Search for the cell housing the specified text and yield its (X, Y) center coordinate. 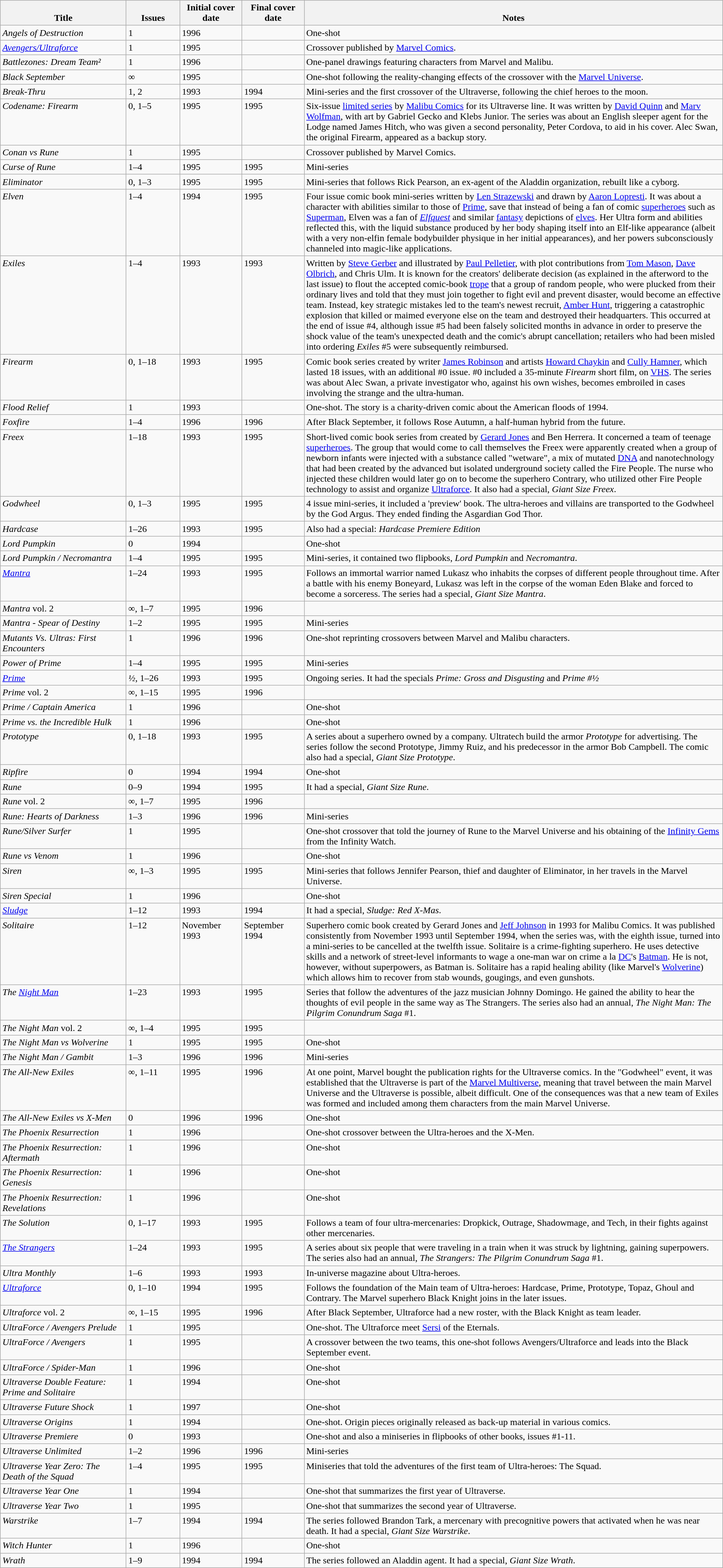
Sludge (63, 911)
September 1994 (273, 951)
One-shot crossover that told the journey of Rune to the Marvel Universe and his obtaining of the Infinity Gems from the Infinity Watch. (514, 836)
Ultraverse Double Feature: Prime and Solitaire (63, 1387)
One-shot and also a miniseries in flipbooks of other books, issues #1-11. (514, 1437)
One-shot. Origin pieces originally released as back-up material in various comics. (514, 1422)
Prime (63, 678)
The Night Man (63, 1002)
Exiles (63, 305)
Power of Prime (63, 663)
Title (63, 13)
The series followed an Aladdin agent. It had a special, Giant Size Wrath. (514, 1560)
Rune (63, 787)
Solitaire (63, 951)
The Night Man / Gambit (63, 1057)
One-shot reprinting crossovers between Marvel and Malibu characters. (514, 643)
Ultraverse Premiere (63, 1437)
Mantra - Spear of Destiny (63, 623)
Curse of Rune (63, 167)
Black September (63, 77)
The Night Man vol. 2 (63, 1028)
Rune/Silver Surfer (63, 836)
The Night Man vs Wolverine (63, 1042)
Hardcase (63, 529)
One-shot. The story is a charity-driven comic about the American floods of 1994. (514, 408)
Lord Pumpkin / Necromantra (63, 558)
The All-New Exiles vs X-Men (63, 1118)
0, 1–10 (153, 1293)
It had a special, Giant Size Rune. (514, 787)
Mantra (63, 583)
Rune: Hearts of Darkness (63, 816)
Angels of Destruction (63, 33)
After Black September, Ultraforce had a new roster, with the Black Knight as team leader. (514, 1313)
Ongoing series. It had the specials Prime: Gross and Disgusting and Prime #½ (514, 678)
Prime vol. 2 (63, 692)
Ultraverse Year Zero: The Death of the Squad (63, 1471)
One-shot that summarizes the first year of Ultraverse. (514, 1491)
Follows a team of four ultra-mercenaries: Dropkick, Outrage, Shadowmage, and Tech, in their fights against other mercenaries. (514, 1228)
Ultraverse Future Shock (63, 1407)
One-shot following the reality-changing effects of the crossover with the Marvel Universe. (514, 77)
Foxfire (63, 422)
1–7 (153, 1526)
Witch Hunter (63, 1546)
Codename: Firearm (63, 122)
∞, 1–11 (153, 1088)
Prototype (63, 747)
Flood Relief (63, 408)
Godwheel (63, 509)
Mini-series that follows Jennifer Pearson, thief and daughter of Eliminator, in her travels in the Marvel Universe. (514, 876)
Notes (514, 13)
∞, 1–4 (153, 1028)
The Phoenix Resurrection: Aftermath (63, 1153)
The Solution (63, 1228)
Firearm (63, 377)
Issues (153, 13)
1–23 (153, 1002)
1, 2 (153, 92)
1–18 (153, 463)
After Black September, it follows Rose Autumn, a half-human hybrid from the future. (514, 422)
Mantra vol. 2 (63, 608)
Siren (63, 876)
Avengers/Ultraforce (63, 48)
1–9 (153, 1560)
The Phoenix Resurrection: Genesis (63, 1177)
Lord Pumpkin (63, 544)
It had a special, Sludge: Red X-Mas. (514, 911)
Final cover date (273, 13)
Siren Special (63, 896)
Ultraverse Unlimited (63, 1451)
Battlezones: Dream Team² (63, 62)
The Phoenix Resurrection: Revelations (63, 1203)
The series followed Brandon Tark, a mercenary with precognitive powers that activated when he was near death. It had a special, Giant Size Warstrike. (514, 1526)
1–6 (153, 1273)
The Strangers (63, 1253)
UltraForce / Avengers (63, 1347)
Warstrike (63, 1526)
Ultraverse Origins (63, 1422)
½, 1–26 (153, 678)
0, 1–17 (153, 1228)
In-universe magazine about Ultra-heroes. (514, 1273)
Rune vs Venom (63, 856)
The All-New Exiles (63, 1088)
Break-Thru (63, 92)
One-shot crossover between the Ultra-heroes and the X-Men. (514, 1133)
Mini-series and the first crossover of the Ultraverse, following the chief heroes to the moon. (514, 92)
Freex (63, 463)
Also had a special: Hardcase Premiere Edition (514, 529)
∞ (153, 77)
Prime / Captain America (63, 707)
Initial cover date (211, 13)
Mutants Vs. Ultras: First Encounters (63, 643)
November 1993 (211, 951)
∞, 1–3 (153, 876)
1–26 (153, 529)
A crossover between the two teams, this one-shot follows Avengers/Ultraforce and leads into the Black September event. (514, 1347)
Eliminator (63, 182)
0, 1–5 (153, 122)
One-shot that summarizes the second year of Ultraverse. (514, 1506)
Ultraforce vol. 2 (63, 1313)
UltraForce / Spider-Man (63, 1367)
Ultra Monthly (63, 1273)
Ultraverse Year One (63, 1491)
Ultraverse Year Two (63, 1506)
Elven (63, 223)
Mini-series that follows Rick Pearson, an ex-agent of the Aladdin organization, rebuilt like a cyborg. (514, 182)
Conan vs Rune (63, 152)
Ultraforce (63, 1293)
Rune vol. 2 (63, 802)
One-shot. The Ultraforce meet Sersi of the Eternals. (514, 1327)
UltraForce / Avengers Prelude (63, 1327)
One-panel drawings featuring characters from Marvel and Malibu. (514, 62)
Mini-series, it contained two flipbooks, Lord Pumpkin and Necromantra. (514, 558)
Ripfire (63, 772)
Wrath (63, 1560)
0–9 (153, 787)
Prime vs. the Incredible Hulk (63, 722)
1997 (211, 1407)
The Phoenix Resurrection (63, 1133)
Miniseries that told the adventures of the first team of Ultra-heroes: The Squad. (514, 1471)
